Output the [x, y] coordinate of the center of the cell containing the given text.  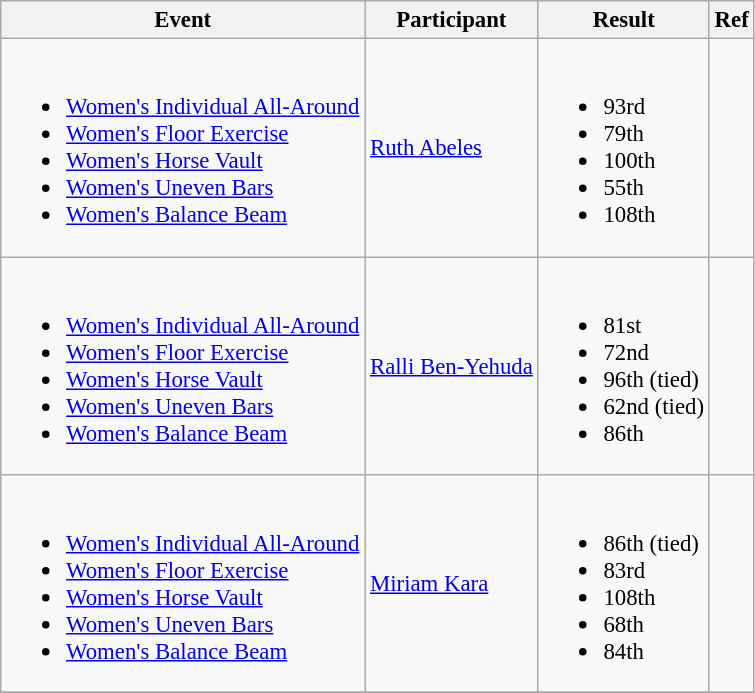
Event [183, 20]
Result [624, 20]
Ruth Abeles [452, 148]
Participant [452, 20]
Miriam Kara [452, 584]
93rd79th100th55th108th [624, 148]
Ralli Ben-Yehuda [452, 366]
Ref [732, 20]
81st72nd96th (tied)62nd (tied)86th [624, 366]
86th (tied)83rd108th68th84th [624, 584]
